Return [x, y] of the center of cell containing provided text 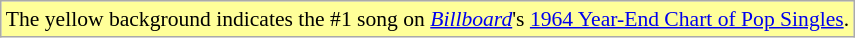
The yellow background indicates the #1 song on Billboard's 1964 Year-End Chart of Pop Singles. [428, 19]
